Scan for the cell matching the given text and deliver its (x, y) coordinate at center. 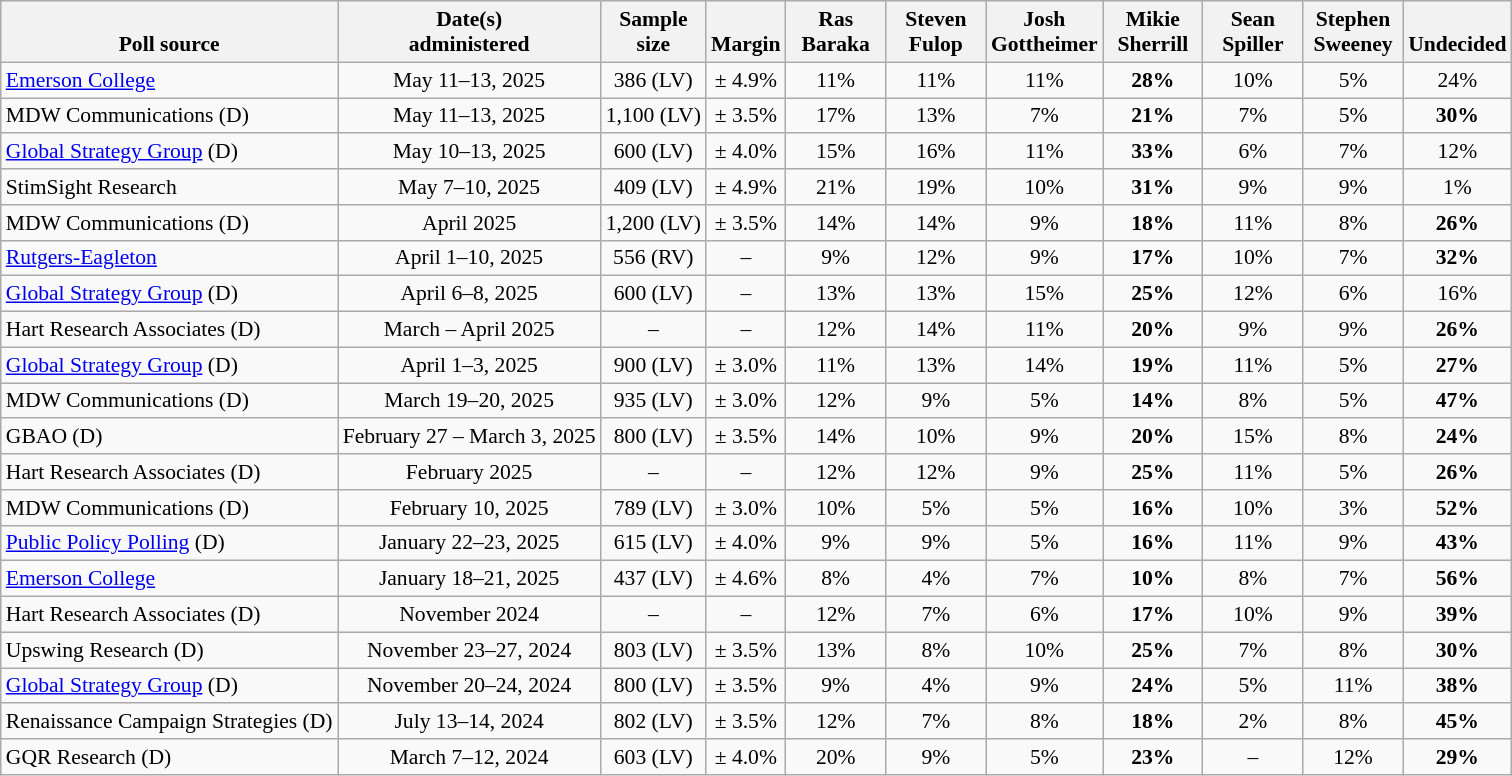
43% (1457, 543)
Date(s)administered (470, 32)
April 1–3, 2025 (470, 365)
Josh Gottheimer (1044, 32)
47% (1457, 401)
Renaissance Campaign Strategies (D) (170, 722)
Sean Spiller (1253, 32)
39% (1457, 615)
May 10–13, 2025 (470, 152)
January 18–21, 2025 (470, 579)
603 (LV) (654, 757)
615 (LV) (654, 543)
February 10, 2025 (470, 508)
November 23–27, 2024 (470, 650)
Margin (746, 32)
29% (1457, 757)
32% (1457, 258)
900 (LV) (654, 365)
556 (RV) (654, 258)
Poll source (170, 32)
3% (1353, 508)
Public Policy Polling (D) (170, 543)
Upswing Research (D) (170, 650)
33% (1153, 152)
802 (LV) (654, 722)
Samplesize (654, 32)
1,200 (LV) (654, 223)
January 22–23, 2025 (470, 543)
April 2025 (470, 223)
March 7–12, 2024 (470, 757)
1% (1457, 187)
± 4.6% (746, 579)
56% (1457, 579)
Mikie Sherrill (1153, 32)
27% (1457, 365)
Ras Baraka (836, 32)
Stephen Sweeney (1353, 32)
November 2024 (470, 615)
StimSight Research (170, 187)
November 20–24, 2024 (470, 686)
July 13–14, 2024 (470, 722)
February 2025 (470, 472)
1,100 (LV) (654, 116)
Steven Fulop (936, 32)
386 (LV) (654, 80)
38% (1457, 686)
Rutgers-Eagleton (170, 258)
March – April 2025 (470, 330)
February 27 – March 3, 2025 (470, 437)
March 19–20, 2025 (470, 401)
31% (1153, 187)
May 7–10, 2025 (470, 187)
GQR Research (D) (170, 757)
28% (1153, 80)
Undecided (1457, 32)
April 1–10, 2025 (470, 258)
935 (LV) (654, 401)
April 6–8, 2025 (470, 294)
GBAO (D) (170, 437)
45% (1457, 722)
803 (LV) (654, 650)
437 (LV) (654, 579)
52% (1457, 508)
23% (1153, 757)
789 (LV) (654, 508)
409 (LV) (654, 187)
2% (1253, 722)
